Return the (x, y) coordinate for the center point of the cell that contains the specified text.  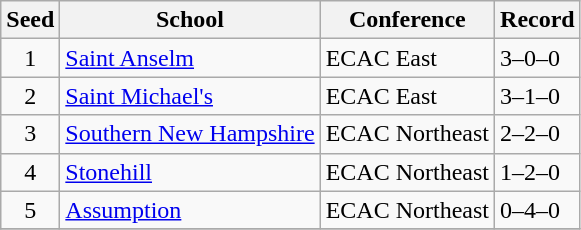
Saint Michael's (190, 96)
Stonehill (190, 172)
1 (30, 58)
Conference (407, 20)
Assumption (190, 210)
4 (30, 172)
3–1–0 (538, 96)
Record (538, 20)
3 (30, 134)
School (190, 20)
0–4–0 (538, 210)
Saint Anselm (190, 58)
Southern New Hampshire (190, 134)
3–0–0 (538, 58)
1–2–0 (538, 172)
2 (30, 96)
Seed (30, 20)
2–2–0 (538, 134)
5 (30, 210)
